Pinpoint the cell where the given text exists, returning its (X, Y) midpoint coordinate. 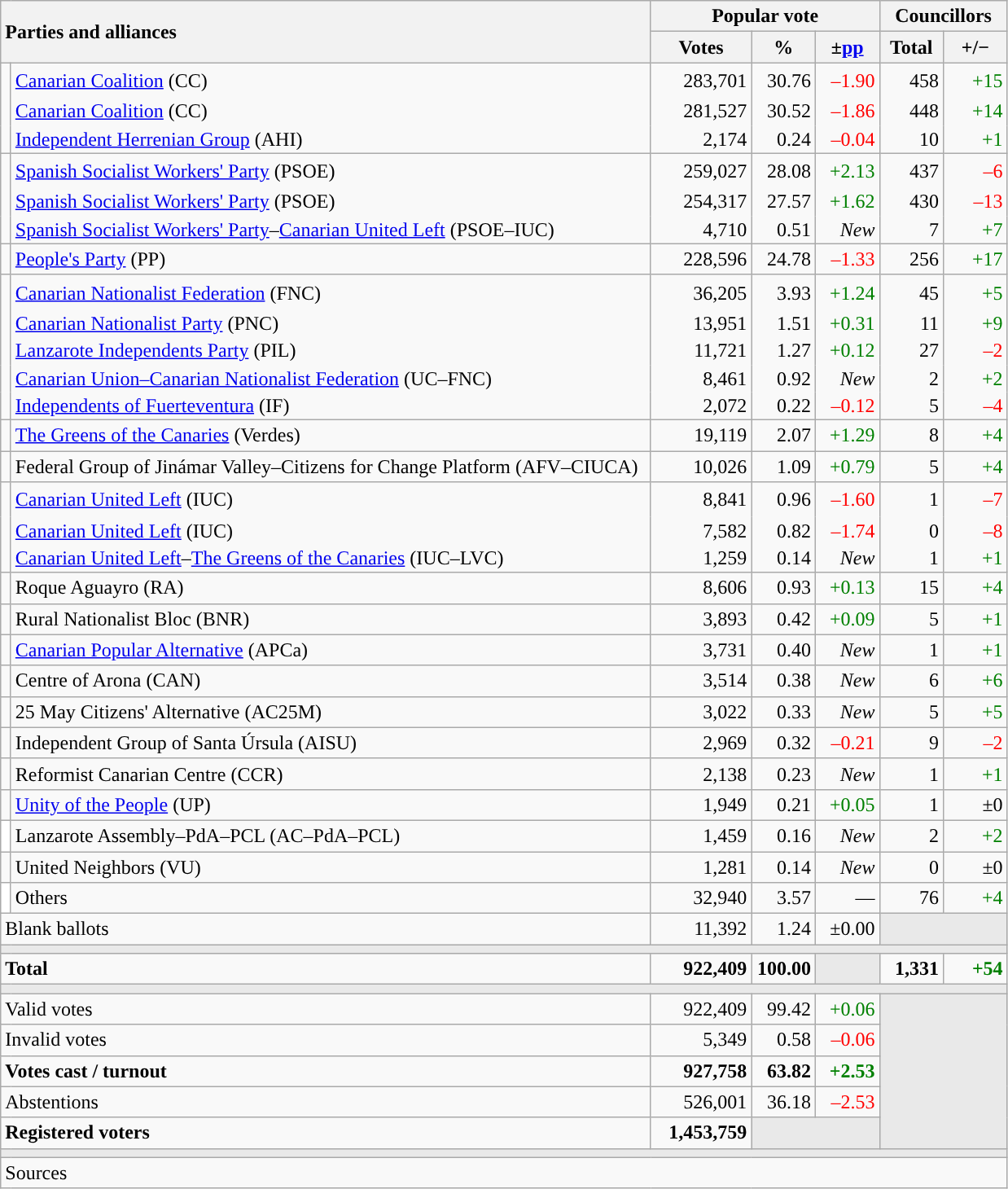
Votes (701, 47)
+0.06 (847, 1009)
+0.05 (847, 805)
+1.62 (847, 202)
+0.13 (847, 588)
Independent Group of Santa Úrsula (AISU) (331, 743)
1,331 (912, 969)
±0.00 (847, 929)
0.93 (783, 588)
Independents of Fuerteventura (IF) (331, 406)
–0.21 (847, 743)
0.42 (783, 619)
Blank ballots (326, 929)
283,701 (701, 80)
1.09 (783, 467)
0.16 (783, 836)
1,453,759 (701, 1133)
–0.04 (847, 139)
10,026 (701, 467)
The Greens of the Canaries (Verdes) (331, 436)
Spanish Socialist Workers' Party–Canarian United Left (PSOE–IUC) (331, 230)
36.18 (783, 1102)
Lanzarote Independents Party (PIL) (331, 351)
2,969 (701, 743)
2,138 (701, 774)
19,119 (701, 436)
448 (912, 112)
2,174 (701, 139)
+7 (975, 230)
Independent Herrenian Group (AHI) (331, 139)
8,461 (701, 379)
+17 (975, 259)
32,940 (701, 898)
+54 (975, 969)
±pp (847, 47)
0.22 (783, 406)
24.78 (783, 259)
People's Party (PP) (331, 259)
9 (912, 743)
45 (912, 292)
United Neighbors (VU) (331, 867)
Invalid votes (326, 1040)
281,527 (701, 112)
7,582 (701, 531)
+0.12 (847, 351)
99.42 (783, 1009)
Canarian Popular Alternative (APCa) (331, 650)
1,459 (701, 836)
–0.06 (847, 1040)
28.08 (783, 171)
0.92 (783, 379)
100.00 (783, 969)
3,022 (701, 712)
Canarian Nationalist Party (PNC) (331, 324)
25 May Citizens' Alternative (AC25M) (331, 712)
430 (912, 202)
3,514 (701, 681)
36,205 (701, 292)
–1.33 (847, 259)
2.07 (783, 436)
228,596 (701, 259)
15 (912, 588)
1,949 (701, 805)
% (783, 47)
+0.31 (847, 324)
526,001 (701, 1102)
0.51 (783, 230)
8 (912, 436)
–8 (975, 531)
8,606 (701, 588)
–1.86 (847, 112)
–6 (975, 171)
1.27 (783, 351)
3.57 (783, 898)
8,841 (701, 500)
+1.24 (847, 292)
Reformist Canarian Centre (CCR) (331, 774)
0.21 (783, 805)
Canarian United Left–The Greens of the Canaries (IUC–LVC) (331, 559)
30.76 (783, 80)
0.32 (783, 743)
Councillors (943, 16)
30.52 (783, 112)
+14 (975, 112)
76 (912, 898)
Federal Group of Jinámar Valley–Citizens for Change Platform (AFV–CIUCA) (331, 467)
3,731 (701, 650)
254,317 (701, 202)
Unity of the People (UP) (331, 805)
–1.90 (847, 80)
Lanzarote Assembly–PdA–PCL (AC–PdA–PCL) (331, 836)
0.38 (783, 681)
437 (912, 171)
27.57 (783, 202)
Votes cast / turnout (326, 1071)
0.24 (783, 139)
6 (912, 681)
— (847, 898)
Others (331, 898)
–1.74 (847, 531)
Registered voters (326, 1133)
927,758 (701, 1071)
+0.09 (847, 619)
–13 (975, 202)
0.82 (783, 531)
1,281 (701, 867)
Rural Nationalist Bloc (BNR) (331, 619)
1.51 (783, 324)
11 (912, 324)
2,072 (701, 406)
5,349 (701, 1040)
1,259 (701, 559)
Canarian Nationalist Federation (FNC) (331, 292)
–2.53 (847, 1102)
+9 (975, 324)
+1.29 (847, 436)
+/− (975, 47)
Valid votes (326, 1009)
–1.60 (847, 500)
0.58 (783, 1040)
0.40 (783, 650)
–7 (975, 500)
27 (912, 351)
0.33 (783, 712)
Roque Aguayro (RA) (331, 588)
Abstentions (326, 1102)
7 (912, 230)
11,392 (701, 929)
63.82 (783, 1071)
3,893 (701, 619)
256 (912, 259)
Parties and alliances (326, 32)
+2.53 (847, 1071)
10 (912, 139)
4,710 (701, 230)
259,027 (701, 171)
0.96 (783, 500)
+15 (975, 80)
Sources (504, 1173)
13,951 (701, 324)
Popular vote (765, 16)
+6 (975, 681)
–4 (975, 406)
+0.79 (847, 467)
–0.12 (847, 406)
Centre of Arona (CAN) (331, 681)
11,721 (701, 351)
458 (912, 80)
+2.13 (847, 171)
1.24 (783, 929)
0.23 (783, 774)
3.93 (783, 292)
Canarian Union–Canarian Nationalist Federation (UC–FNC) (331, 379)
